Detect which cell encompasses the target text, then output its (x, y) center coordinate. 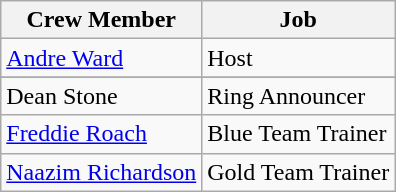
Gold Team Trainer (298, 172)
Andre Ward (102, 58)
Host (298, 58)
Naazim Richardson (102, 172)
Freddie Roach (102, 134)
Job (298, 20)
Ring Announcer (298, 96)
Blue Team Trainer (298, 134)
Crew Member (102, 20)
Dean Stone (102, 96)
